Pinpoint the cell where the given text exists, returning its (X, Y) midpoint coordinate. 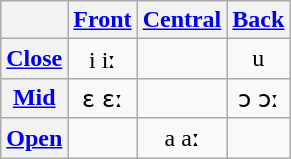
Close (34, 59)
Central (182, 20)
ɛ ɛː (102, 98)
a aː (182, 138)
u (258, 59)
Front (102, 20)
Open (34, 138)
Mid (34, 98)
ɔ ɔː (258, 98)
i iː (102, 59)
Back (258, 20)
